Return the [X, Y] coordinate for the center point of the cell that contains the specified text.  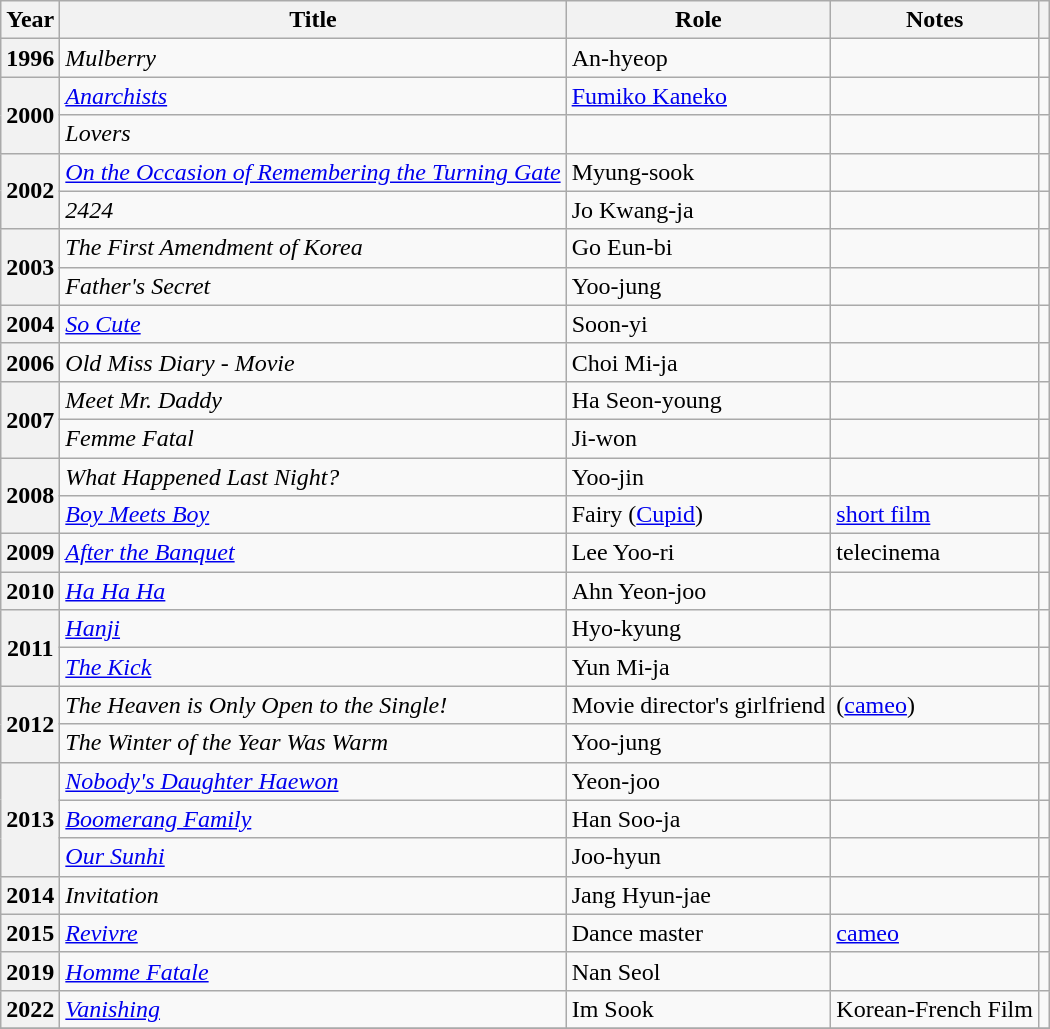
Go Eun-bi [698, 248]
Revivre [313, 933]
An-hyeop [698, 58]
2022 [30, 1009]
Father's Secret [313, 286]
Yoo-jin [698, 477]
Fairy (Cupid) [698, 515]
Ahn Yeon-joo [698, 591]
Joo-hyun [698, 857]
2012 [30, 724]
Lee Yoo-ri [698, 553]
2002 [30, 191]
2008 [30, 496]
Ji-won [698, 438]
Ha Ha Ha [313, 591]
Invitation [313, 895]
Nobody's Daughter Haewon [313, 781]
Han Soo-ja [698, 819]
2010 [30, 591]
Boomerang Family [313, 819]
2424 [313, 210]
Year [30, 20]
Soon-yi [698, 324]
Meet Mr. Daddy [313, 400]
What Happened Last Night? [313, 477]
2000 [30, 115]
The Winter of the Year Was Warm [313, 743]
1996 [30, 58]
So Cute [313, 324]
2009 [30, 553]
2014 [30, 895]
2019 [30, 971]
Hyo-kyung [698, 629]
2013 [30, 819]
telecinema [935, 553]
2003 [30, 267]
On the Occasion of Remembering the Turning Gate [313, 172]
Lovers [313, 134]
Korean-French Film [935, 1009]
Ha Seon-young [698, 400]
Anarchists [313, 96]
Yeon-joo [698, 781]
Title [313, 20]
The First Amendment of Korea [313, 248]
(cameo) [935, 705]
Dance master [698, 933]
Jo Kwang-ja [698, 210]
Yun Mi-ja [698, 667]
The Heaven is Only Open to the Single! [313, 705]
The Kick [313, 667]
Notes [935, 20]
cameo [935, 933]
2015 [30, 933]
Choi Mi-ja [698, 362]
Homme Fatale [313, 971]
Im Sook [698, 1009]
Nan Seol [698, 971]
Hanji [313, 629]
Our Sunhi [313, 857]
Femme Fatal [313, 438]
2011 [30, 648]
After the Banquet [313, 553]
2004 [30, 324]
Jang Hyun-jae [698, 895]
Fumiko Kaneko [698, 96]
Old Miss Diary - Movie [313, 362]
Myung-sook [698, 172]
2007 [30, 419]
Mulberry [313, 58]
short film [935, 515]
Role [698, 20]
Movie director's girlfriend [698, 705]
Vanishing [313, 1009]
2006 [30, 362]
Boy Meets Boy [313, 515]
